Provide the (x, y) coordinate of the cell's center where the given text is located.  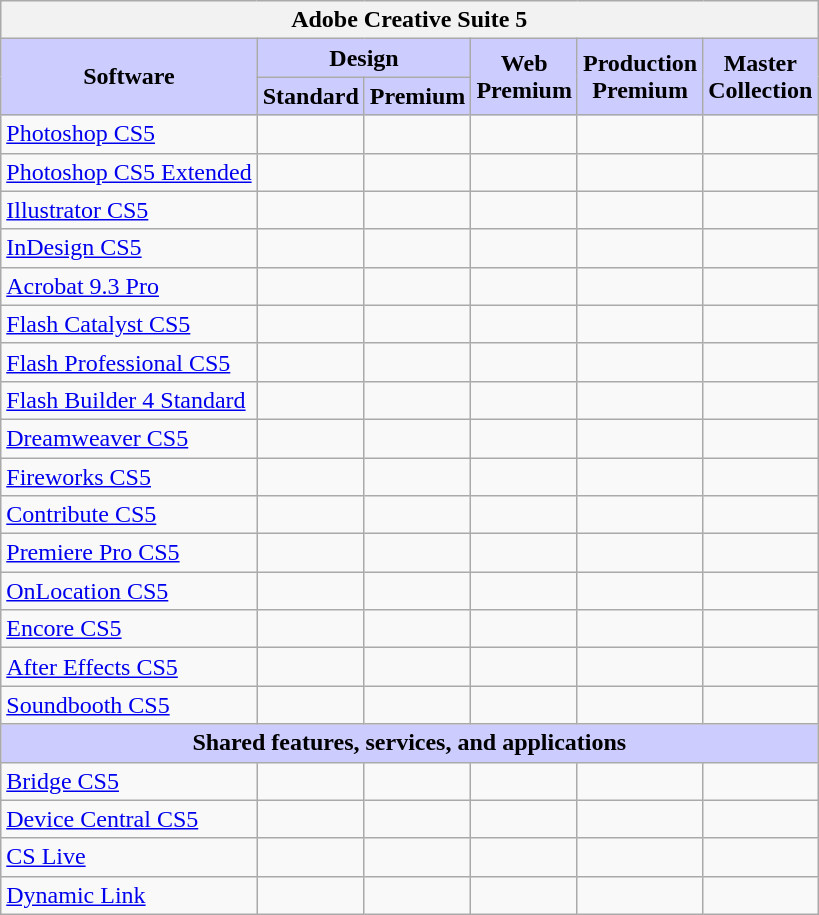
Software (129, 77)
Encore CS5 (129, 629)
Acrobat 9.3 Pro (129, 286)
CS Live (129, 857)
Standard (310, 96)
Design (364, 58)
Flash Professional CS5 (129, 362)
Shared features, services, and applications (410, 743)
Premiere Pro CS5 (129, 553)
Soundbooth CS5 (129, 705)
InDesign CS5 (129, 248)
Fireworks CS5 (129, 477)
Flash Builder 4 Standard (129, 400)
Illustrator CS5 (129, 210)
After Effects CS5 (129, 667)
Premium (418, 96)
Device Central CS5 (129, 819)
Adobe Creative Suite 5 (410, 20)
Photoshop CS5 Extended (129, 172)
Dreamweaver CS5 (129, 438)
ProductionPremium (640, 77)
MasterCollection (760, 77)
Contribute CS5 (129, 515)
Photoshop CS5 (129, 134)
Flash Catalyst CS5 (129, 324)
Dynamic Link (129, 895)
OnLocation CS5 (129, 591)
WebPremium (524, 77)
Bridge CS5 (129, 781)
